Scan for the cell matching the given text and deliver its [X, Y] coordinate at center. 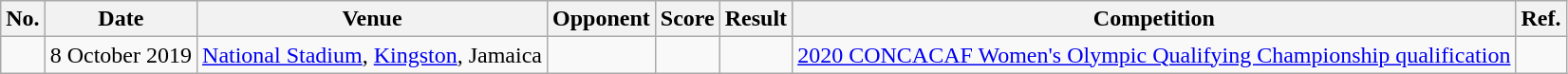
Competition [1154, 19]
2020 CONCACAF Women's Olympic Qualifying Championship qualification [1154, 55]
Score [687, 19]
National Stadium, Kingston, Jamaica [372, 55]
Date [121, 19]
Opponent [602, 19]
Result [756, 19]
8 October 2019 [121, 55]
Venue [372, 19]
No. [23, 19]
Ref. [1541, 19]
